Output the (x, y) coordinate of the center of the cell containing the given text.  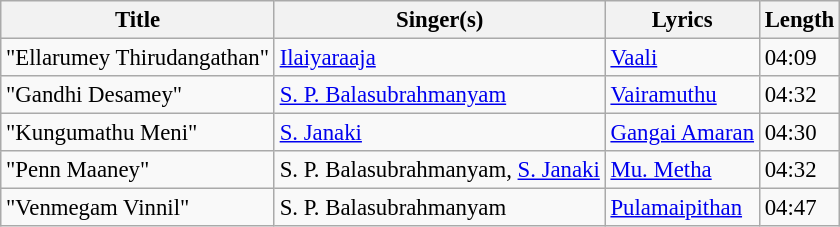
S. P. Balasubrahmanyam, S. Janaki (440, 170)
04:47 (799, 208)
04:30 (799, 133)
"Kungumathu Meni" (138, 133)
Length (799, 20)
Vaali (682, 58)
Lyrics (682, 20)
"Venmegam Vinnil" (138, 208)
Pulamaipithan (682, 208)
Singer(s) (440, 20)
Vairamuthu (682, 95)
Mu. Metha (682, 170)
S. Janaki (440, 133)
"Penn Maaney" (138, 170)
"Ellarumey Thirudangathan" (138, 58)
Gangai Amaran (682, 133)
Ilaiyaraaja (440, 58)
Title (138, 20)
04:09 (799, 58)
"Gandhi Desamey" (138, 95)
